Detect which cell encompasses the target text, then output its (x, y) center coordinate. 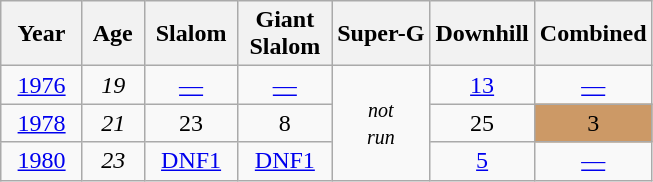
25 (482, 123)
Super-G (381, 34)
3 (593, 123)
1976 (42, 85)
Combined (593, 34)
13 (482, 85)
21 (113, 123)
Giant Slalom (285, 34)
1980 (42, 161)
1978 (42, 123)
notrun (381, 123)
19 (113, 85)
Year (42, 34)
5 (482, 161)
Downhill (482, 34)
Age (113, 34)
Slalom (191, 34)
8 (285, 123)
